For the text-containing cell, return its midpoint in (X, Y) coordinate format. 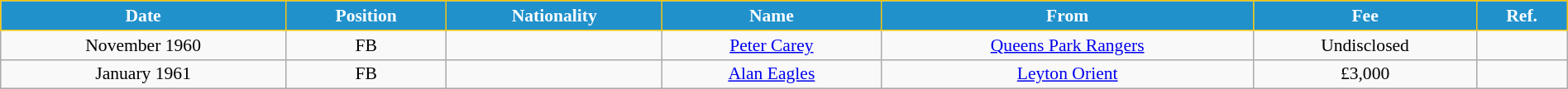
From (1067, 16)
Undisclosed (1365, 45)
November 1960 (144, 45)
Name (772, 16)
Date (144, 16)
Queens Park Rangers (1067, 45)
Nationality (554, 16)
Peter Carey (772, 45)
£3,000 (1365, 74)
Alan Eagles (772, 74)
Leyton Orient (1067, 74)
Position (366, 16)
January 1961 (144, 74)
Fee (1365, 16)
Ref. (1522, 16)
